Return the (x, y) coordinate for the center point of the cell that contains the specified text.  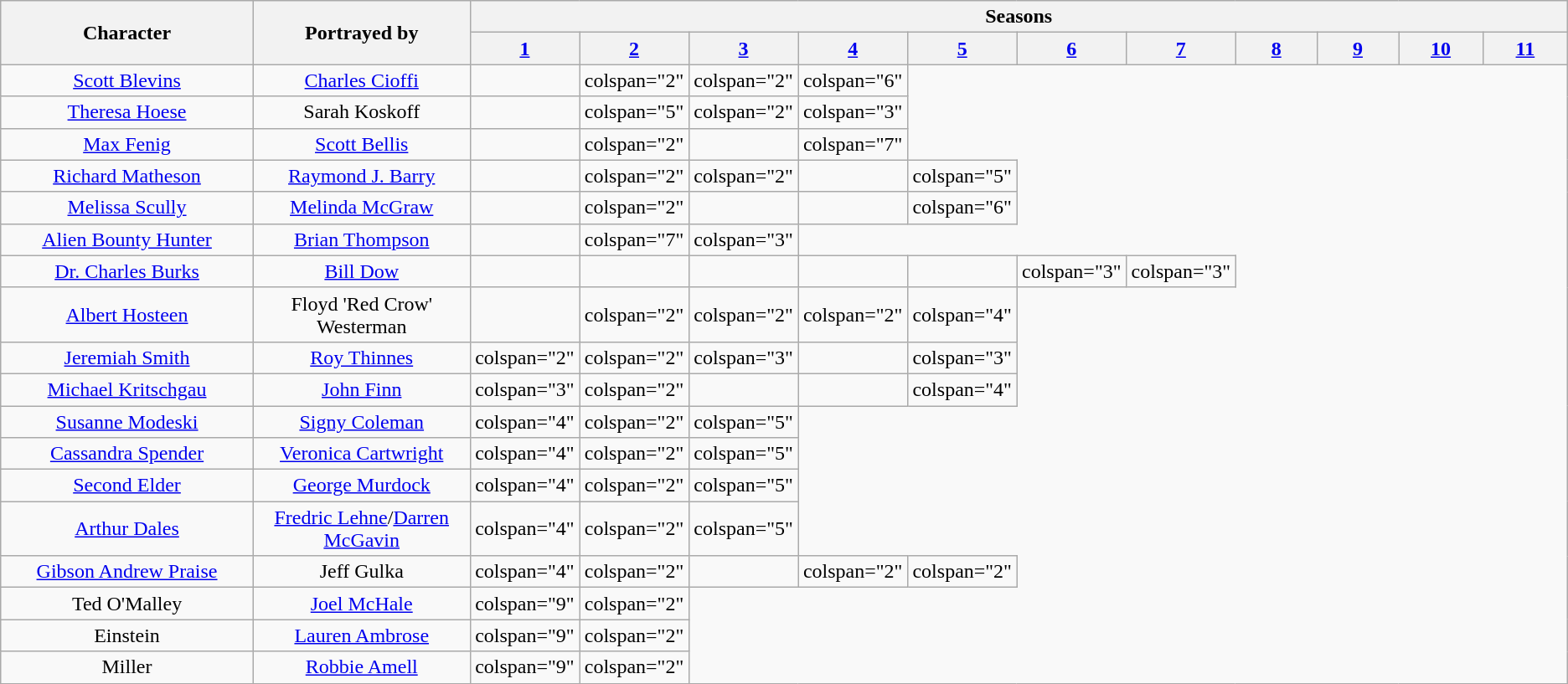
Cassandra Spender (127, 454)
7 (1181, 49)
10 (1441, 49)
Melissa Scully (127, 208)
11 (1526, 49)
2 (635, 49)
Max Fenig (127, 144)
8 (1277, 49)
Jeremiah Smith (127, 357)
George Murdock (362, 486)
Scott Blevins (127, 80)
Raymond J. Barry (362, 176)
5 (962, 49)
Signy Coleman (362, 421)
Second Elder (127, 486)
Miller (127, 667)
Character (127, 33)
Portrayed by (362, 33)
Arthur Dales (127, 529)
Gibson Andrew Praise (127, 572)
Richard Matheson (127, 176)
Ted O'Malley (127, 604)
Theresa Hoese (127, 112)
Bill Dow (362, 271)
Albert Hosteen (127, 315)
Sarah Koskoff (362, 112)
Brian Thompson (362, 239)
Roy Thinnes (362, 357)
Michael Kritschgau (127, 389)
9 (1357, 49)
Susanne Modeski (127, 421)
Robbie Amell (362, 667)
1 (524, 49)
Lauren Ambrose (362, 635)
Dr. Charles Burks (127, 271)
Melinda McGraw (362, 208)
Floyd 'Red Crow' Westerman (362, 315)
Joel McHale (362, 604)
Seasons (1019, 17)
3 (744, 49)
Einstein (127, 635)
Fredric Lehne/Darren McGavin (362, 529)
Veronica Cartwright (362, 454)
6 (1072, 49)
John Finn (362, 389)
Alien Bounty Hunter (127, 239)
Jeff Gulka (362, 572)
Charles Cioffi (362, 80)
4 (853, 49)
Scott Bellis (362, 144)
